Locate the cell with the specified text and output its (X, Y) center coordinate. 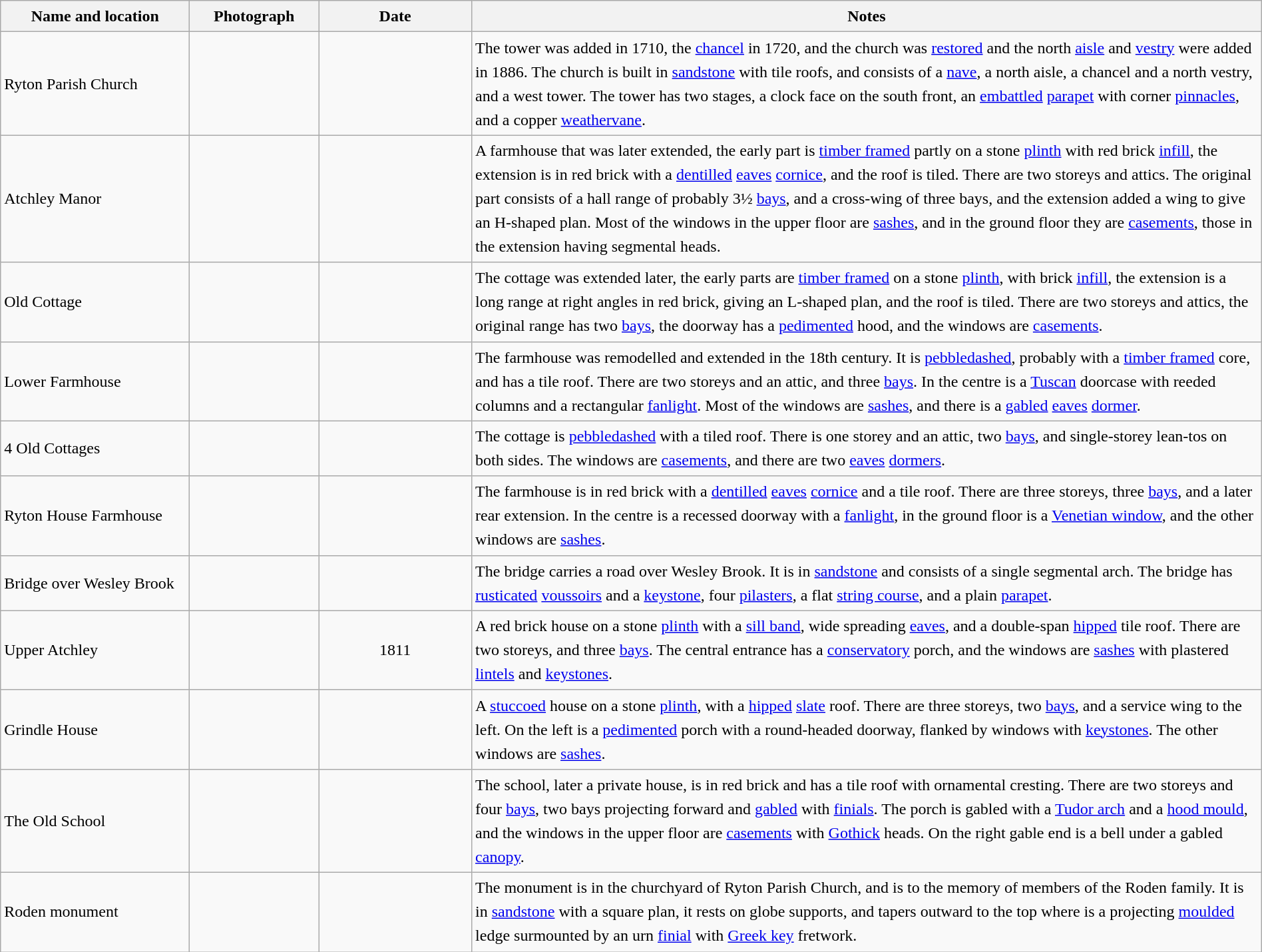
Date (395, 16)
4 Old Cottages (95, 449)
Notes (867, 16)
The Old School (95, 820)
Upper Atchley (95, 650)
Lower Farmhouse (95, 381)
Bridge over Wesley Brook (95, 583)
Grindle House (95, 730)
Roden monument (95, 912)
Name and location (95, 16)
Ryton House Farmhouse (95, 515)
1811 (395, 650)
Old Cottage (95, 302)
Photograph (254, 16)
Ryton Parish Church (95, 84)
Atchley Manor (95, 198)
